Locate the cell with the specified text and output its (x, y) center coordinate. 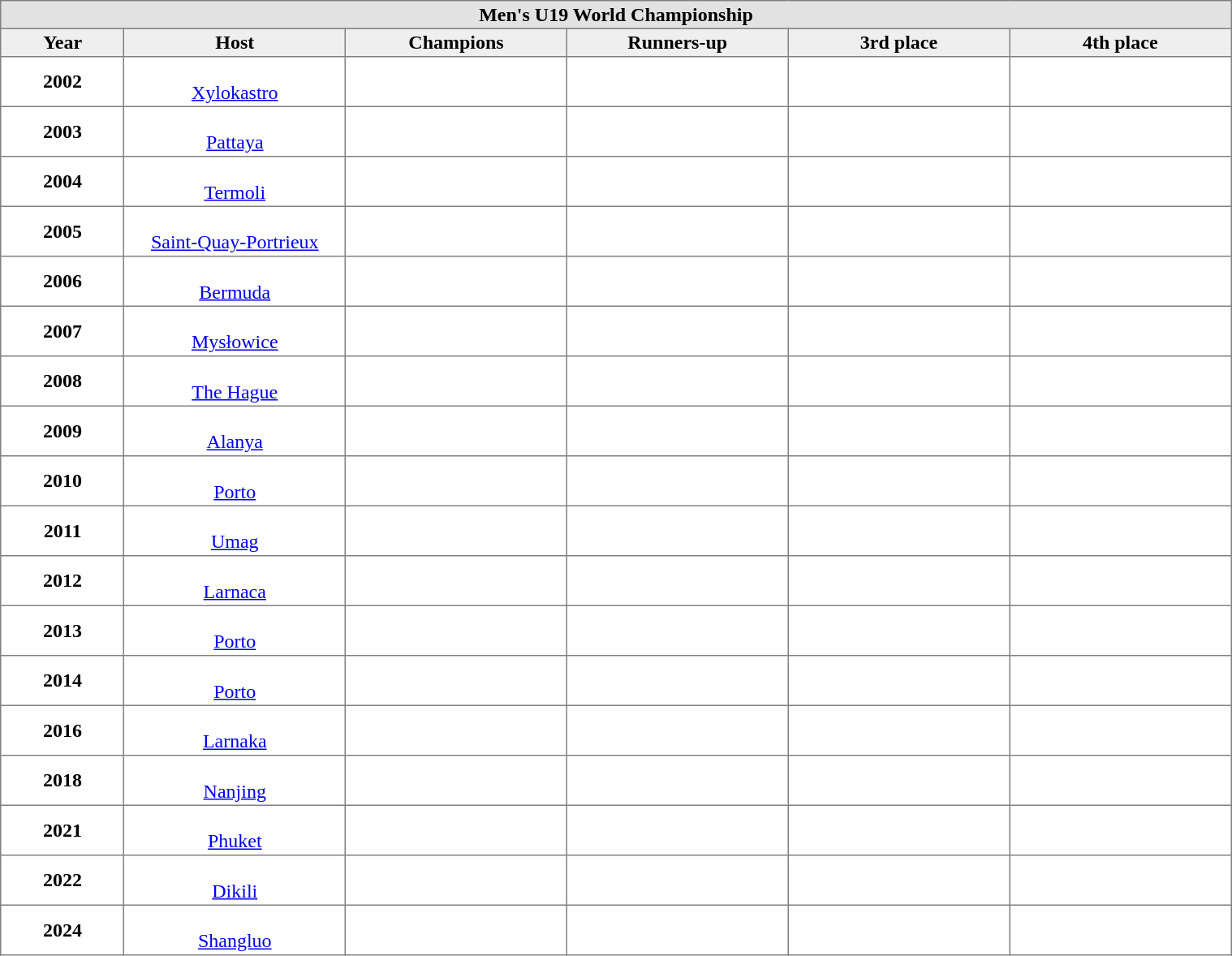
2024 (62, 930)
Pattaya (235, 131)
Nanjing (235, 781)
Shangluo (235, 930)
Xylokastro (235, 82)
2008 (62, 381)
2010 (62, 481)
2007 (62, 331)
4th place (1120, 42)
Saint-Quay-Portrieux (235, 231)
2003 (62, 131)
Bermuda (235, 282)
The Hague (235, 381)
2009 (62, 431)
Mysłowice (235, 331)
2021 (62, 830)
Termoli (235, 182)
2011 (62, 531)
2006 (62, 282)
2016 (62, 730)
2005 (62, 231)
Dikili (235, 881)
2012 (62, 581)
2013 (62, 631)
Men's U19 World Championship (615, 15)
Champions (456, 42)
2018 (62, 781)
Umag (235, 531)
3rd place (899, 42)
Year (62, 42)
Phuket (235, 830)
Runners-up (677, 42)
2022 (62, 881)
Larnaka (235, 730)
Larnaca (235, 581)
2002 (62, 82)
2004 (62, 182)
Host (235, 42)
2014 (62, 681)
Alanya (235, 431)
